Output the (x, y) coordinate of the center of the cell containing the given text.  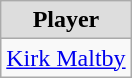
Player (66, 20)
Kirk Maltby (66, 58)
